Return (X, Y) of the center of cell containing provided text 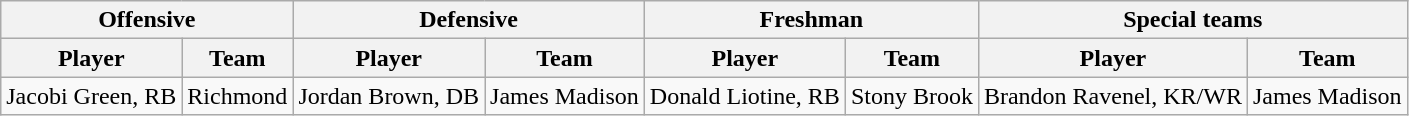
Offensive (147, 20)
Donald Liotine, RB (744, 96)
Stony Brook (912, 96)
Defensive (468, 20)
Brandon Ravenel, KR/WR (1112, 96)
Jacobi Green, RB (92, 96)
Richmond (238, 96)
Special teams (1192, 20)
Freshman (811, 20)
Jordan Brown, DB (389, 96)
